Pinpoint the cell where the given text exists, returning its (X, Y) midpoint coordinate. 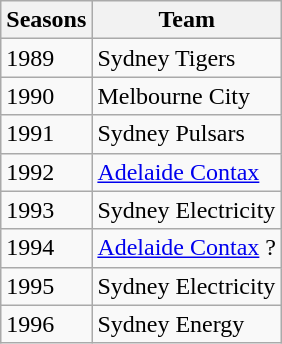
1990 (46, 96)
Adelaide Contax ? (187, 248)
Sydney Tigers (187, 58)
1989 (46, 58)
1992 (46, 172)
Team (187, 20)
Adelaide Contax (187, 172)
Seasons (46, 20)
1995 (46, 286)
1993 (46, 210)
Melbourne City (187, 96)
Sydney Energy (187, 324)
Sydney Pulsars (187, 134)
1994 (46, 248)
1996 (46, 324)
1991 (46, 134)
